Provide the [X, Y] coordinate of the cell's center where the given text is located.  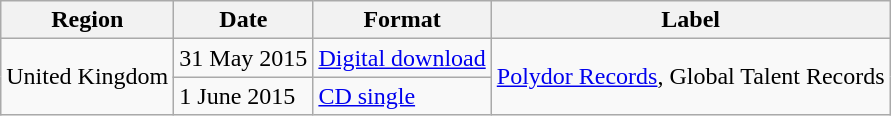
United Kingdom [88, 77]
1 June 2015 [244, 96]
31 May 2015 [244, 58]
Region [88, 20]
Format [402, 20]
Polydor Records, Global Talent Records [690, 77]
Date [244, 20]
Label [690, 20]
Digital download [402, 58]
CD single [402, 96]
